Extract the (x, y) coordinate from the center of the cell holding the provided text.  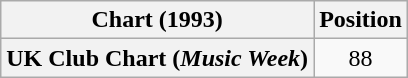
UK Club Chart (Music Week) (158, 58)
Position (361, 20)
Chart (1993) (158, 20)
88 (361, 58)
